Scan for the cell matching the given text and deliver its [x, y] coordinate at center. 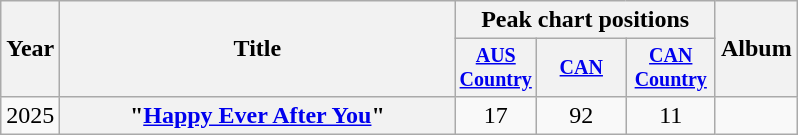
Album [756, 49]
"Happy Ever After You" [258, 115]
Year [30, 49]
CAN [582, 68]
Peak chart positions [586, 20]
Title [258, 49]
17 [496, 115]
AUS Country [496, 68]
CAN Country [670, 68]
11 [670, 115]
92 [582, 115]
2025 [30, 115]
